Search for the cell housing the specified text and yield its [x, y] center coordinate. 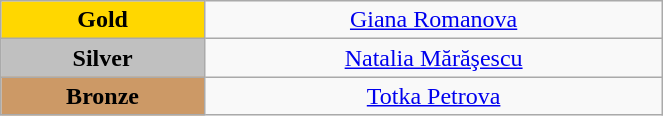
Natalia Mărăşescu [433, 58]
Totka Petrova [433, 96]
Giana Romanova [433, 20]
Bronze [103, 96]
Silver [103, 58]
Gold [103, 20]
